Return [x, y] of the center of cell containing provided text 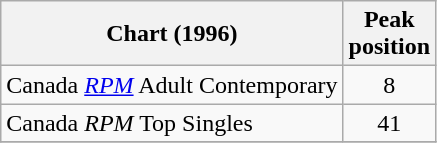
8 [389, 85]
Canada RPM Top Singles [172, 123]
Peakposition [389, 34]
Canada RPM Adult Contemporary [172, 85]
Chart (1996) [172, 34]
41 [389, 123]
